For the text-containing cell, return its midpoint in [x, y] coordinate format. 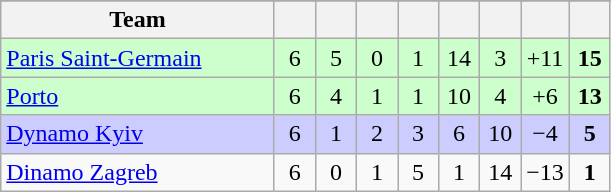
−4 [546, 134]
−13 [546, 172]
+6 [546, 96]
Team [138, 20]
15 [590, 58]
Dynamo Kyiv [138, 134]
2 [376, 134]
13 [590, 96]
Dinamo Zagreb [138, 172]
+11 [546, 58]
Paris Saint-Germain [138, 58]
Porto [138, 96]
